From the cell containing the given text, extract its center point as (X, Y) coordinate. 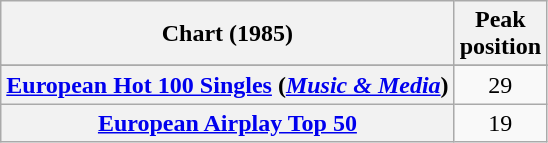
European Airplay Top 50 (228, 123)
Peakposition (500, 34)
Chart (1985) (228, 34)
29 (500, 85)
19 (500, 123)
European Hot 100 Singles (Music & Media) (228, 85)
